Determine the [X, Y] coordinate at the center of the cell enclosing the given text.  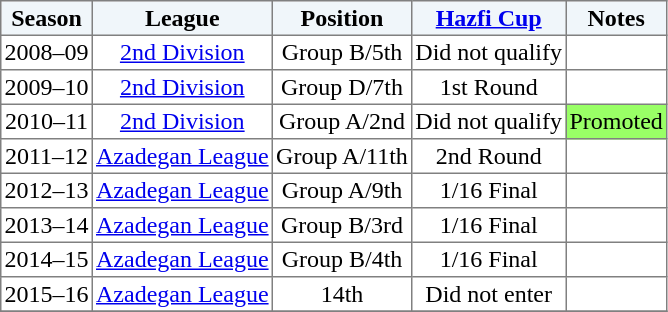
Group A/11th [342, 156]
Group D/7th [342, 87]
2nd Round [489, 156]
2008–09 [47, 52]
Season [47, 18]
Group B/5th [342, 52]
League [182, 18]
Notes [616, 18]
2014–15 [47, 259]
2013–14 [47, 225]
1st Round [489, 87]
2009–10 [47, 87]
2015–16 [47, 294]
Group B/3rd [342, 225]
Did not enter [489, 294]
2012–13 [47, 190]
2011–12 [47, 156]
2010–11 [47, 121]
14th [342, 294]
Promoted [616, 121]
Group B/4th [342, 259]
Group A/2nd [342, 121]
Group A/9th [342, 190]
Position [342, 18]
Hazfi Cup [489, 18]
